Detect which cell encompasses the target text, then output its (x, y) center coordinate. 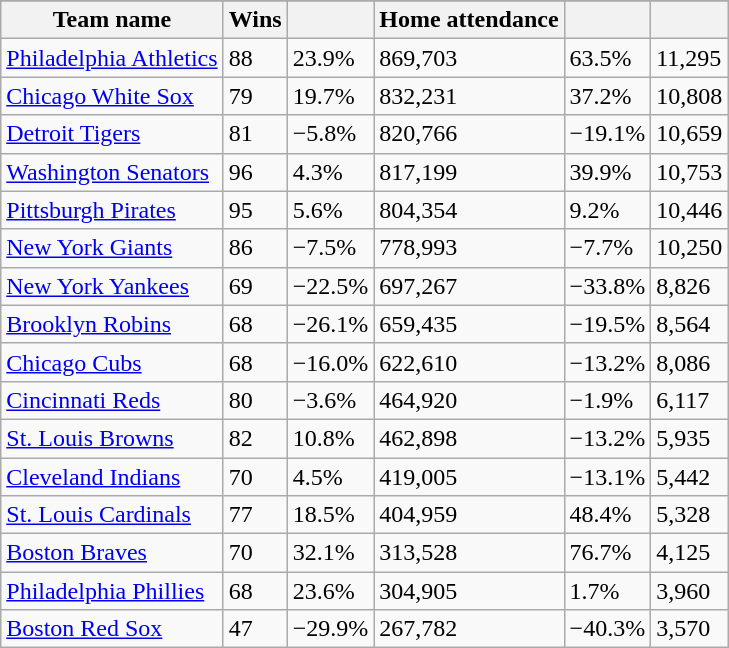
81 (255, 134)
8,086 (690, 362)
18.5% (330, 515)
6,117 (690, 400)
69 (255, 286)
−19.1% (608, 134)
10,753 (690, 172)
Wins (255, 20)
Brooklyn Robins (112, 324)
−33.8% (608, 286)
869,703 (469, 58)
622,610 (469, 362)
4.5% (330, 477)
Washington Senators (112, 172)
Pittsburgh Pirates (112, 210)
32.1% (330, 553)
313,528 (469, 553)
697,267 (469, 286)
86 (255, 248)
−7.5% (330, 248)
−19.5% (608, 324)
3,960 (690, 591)
3,570 (690, 629)
1.7% (608, 591)
−29.9% (330, 629)
82 (255, 438)
−16.0% (330, 362)
659,435 (469, 324)
Cleveland Indians (112, 477)
10,808 (690, 96)
10,446 (690, 210)
5,442 (690, 477)
Chicago White Sox (112, 96)
817,199 (469, 172)
−7.7% (608, 248)
Cincinnati Reds (112, 400)
−13.1% (608, 477)
Boston Braves (112, 553)
St. Louis Browns (112, 438)
4.3% (330, 172)
Chicago Cubs (112, 362)
St. Louis Cardinals (112, 515)
77 (255, 515)
48.4% (608, 515)
8,564 (690, 324)
304,905 (469, 591)
23.9% (330, 58)
96 (255, 172)
5,328 (690, 515)
820,766 (469, 134)
76.7% (608, 553)
832,231 (469, 96)
80 (255, 400)
23.6% (330, 591)
Philadelphia Phillies (112, 591)
10,659 (690, 134)
39.9% (608, 172)
462,898 (469, 438)
5,935 (690, 438)
−26.1% (330, 324)
9.2% (608, 210)
Boston Red Sox (112, 629)
New York Yankees (112, 286)
88 (255, 58)
Home attendance (469, 20)
Detroit Tigers (112, 134)
404,959 (469, 515)
419,005 (469, 477)
19.7% (330, 96)
−3.6% (330, 400)
95 (255, 210)
New York Giants (112, 248)
10.8% (330, 438)
63.5% (608, 58)
−22.5% (330, 286)
4,125 (690, 553)
−40.3% (608, 629)
10,250 (690, 248)
8,826 (690, 286)
5.6% (330, 210)
−5.8% (330, 134)
11,295 (690, 58)
Team name (112, 20)
−1.9% (608, 400)
Philadelphia Athletics (112, 58)
778,993 (469, 248)
47 (255, 629)
804,354 (469, 210)
464,920 (469, 400)
37.2% (608, 96)
79 (255, 96)
267,782 (469, 629)
